Capture the cell that displays the provided text and extract its [X, Y] central coordinate. 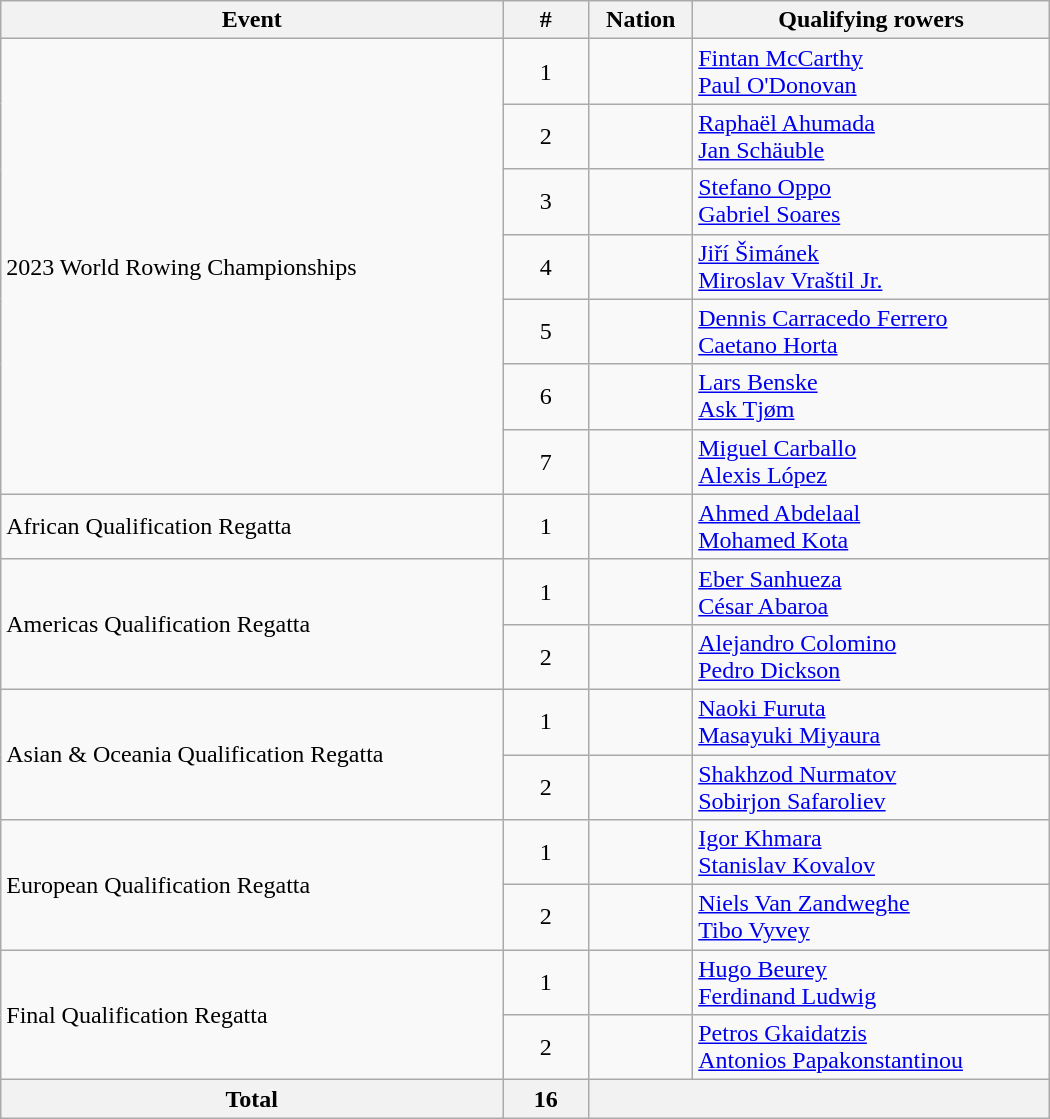
Qualifying rowers [872, 20]
5 [546, 332]
Fintan McCarthyPaul O'Donovan [872, 72]
4 [546, 266]
Alejandro ColominoPedro Dickson [872, 656]
Petros GkaidatzisAntonios Papakonstantinou [872, 1048]
7 [546, 462]
Asian & Oceania Qualification Regatta [252, 754]
3 [546, 202]
Niels Van ZandwegheTibo Vyvey [872, 918]
European Qualification Regatta [252, 885]
Lars BenskeAsk Tjøm [872, 396]
# [546, 20]
African Qualification Regatta [252, 526]
Raphaël AhumadaJan Schäuble [872, 136]
Naoki FurutaMasayuki Miyaura [872, 722]
Nation [641, 20]
Igor KhmaraStanislav Kovalov [872, 852]
16 [546, 1099]
Total [252, 1099]
Shakhzod NurmatovSobirjon Safaroliev [872, 786]
Event [252, 20]
Miguel CarballoAlexis López [872, 462]
Eber SanhuezaCésar Abaroa [872, 592]
Hugo BeureyFerdinand Ludwig [872, 982]
6 [546, 396]
Dennis Carracedo FerreroCaetano Horta [872, 332]
Ahmed AbdelaalMohamed Kota [872, 526]
Americas Qualification Regatta [252, 624]
Stefano OppoGabriel Soares [872, 202]
Final Qualification Regatta [252, 1015]
Jiří ŠimánekMiroslav Vraštil Jr. [872, 266]
2023 World Rowing Championships [252, 266]
